Determine the [X, Y] coordinate at the center of the cell enclosing the given text.  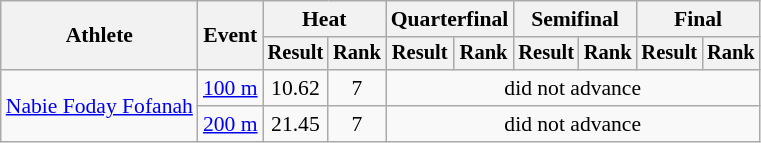
Final [698, 19]
Nabie Foday Fofanah [100, 106]
Athlete [100, 36]
100 m [230, 88]
Quarterfinal [450, 19]
10.62 [296, 88]
200 m [230, 124]
21.45 [296, 124]
Event [230, 36]
Heat [324, 19]
Semifinal [574, 19]
